Return [X, Y] of the center of cell containing provided text 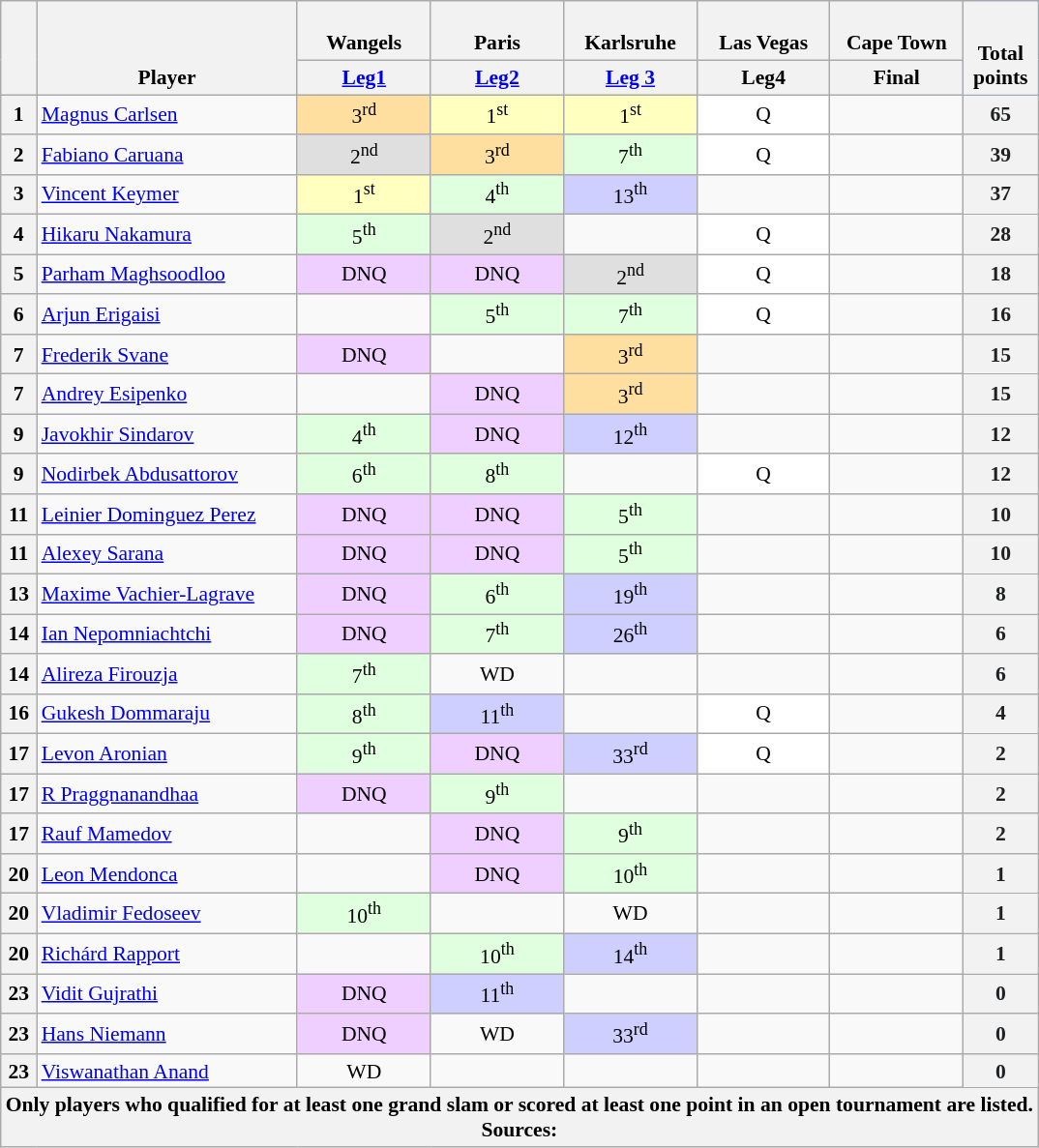
Andrey Esipenko [167, 395]
Vidit Gujrathi [167, 994]
Leon Mendonca [167, 874]
Hans Niemann [167, 1033]
Levon Aronian [167, 754]
Arjun Erigaisi [167, 313]
Leg 3 [631, 77]
Cape Town [897, 31]
19th [631, 594]
Ian Nepomniachtchi [167, 634]
5 [19, 275]
Maxime Vachier-Lagrave [167, 594]
28 [1000, 234]
12th [631, 433]
Leinier Dominguez Perez [167, 515]
Player [167, 48]
14th [631, 954]
26th [631, 634]
Totalpoints [1000, 48]
13th [631, 195]
3 [19, 195]
39 [1000, 155]
Richárd Rapport [167, 954]
Magnus Carlsen [167, 114]
Vincent Keymer [167, 195]
13 [19, 594]
Frederik Svane [167, 354]
18 [1000, 275]
R Praggnanandhaa [167, 793]
37 [1000, 195]
Nodirbek Abdusattorov [167, 474]
Only players who qualified for at least one grand slam or scored at least one point in an open tournament are listed.Sources: [519, 1118]
Hikaru Nakamura [167, 234]
Leg2 [497, 77]
Viswanathan Anand [167, 1072]
Vladimir Fedoseev [167, 913]
Paris [497, 31]
Alexey Sarana [167, 553]
65 [1000, 114]
Alireza Firouzja [167, 673]
Rauf Mamedov [167, 834]
Fabiano Caruana [167, 155]
Las Vegas [763, 31]
Gukesh Dommaraju [167, 714]
Leg1 [364, 77]
Wangels [364, 31]
Javokhir Sindarov [167, 433]
Final [897, 77]
Karlsruhe [631, 31]
8 [1000, 594]
Leg4 [763, 77]
Parham Maghsoodloo [167, 275]
